Return (x, y) of the center of cell containing provided text 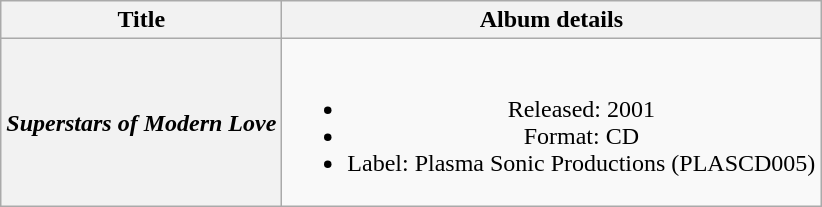
Title (142, 20)
Album details (552, 20)
Superstars of Modern Love (142, 122)
Released: 2001Format: CDLabel: Plasma Sonic Productions (PLASCD005) (552, 122)
